Pinpoint the cell where the given text exists, returning its [X, Y] midpoint coordinate. 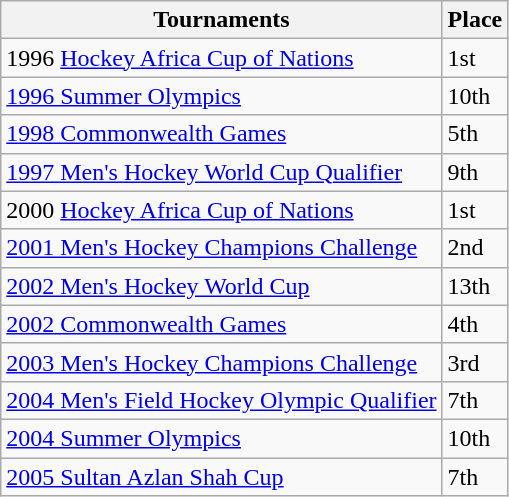
2004 Summer Olympics [222, 438]
1996 Hockey Africa Cup of Nations [222, 58]
9th [475, 172]
2000 Hockey Africa Cup of Nations [222, 210]
Place [475, 20]
2001 Men's Hockey Champions Challenge [222, 248]
Tournaments [222, 20]
2005 Sultan Azlan Shah Cup [222, 477]
1996 Summer Olympics [222, 96]
2002 Men's Hockey World Cup [222, 286]
1997 Men's Hockey World Cup Qualifier [222, 172]
2003 Men's Hockey Champions Challenge [222, 362]
3rd [475, 362]
5th [475, 134]
2nd [475, 248]
2002 Commonwealth Games [222, 324]
13th [475, 286]
2004 Men's Field Hockey Olympic Qualifier [222, 400]
1998 Commonwealth Games [222, 134]
4th [475, 324]
